Extract the (x, y) coordinate from the center of the cell holding the provided text.  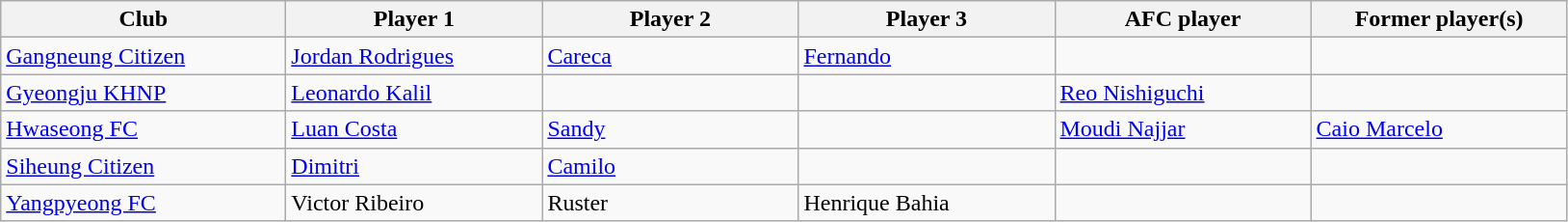
Player 2 (670, 19)
Former player(s) (1439, 19)
Victor Ribeiro (414, 203)
Player 3 (927, 19)
Reo Nishiguchi (1183, 93)
Dimitri (414, 166)
Fernando (927, 56)
Camilo (670, 166)
Careca (670, 56)
Moudi Najjar (1183, 129)
Gyeongju KHNP (144, 93)
Luan Costa (414, 129)
Henrique Bahia (927, 203)
Player 1 (414, 19)
Jordan Rodrigues (414, 56)
Gangneung Citizen (144, 56)
Hwaseong FC (144, 129)
Yangpyeong FC (144, 203)
Leonardo Kalil (414, 93)
Caio Marcelo (1439, 129)
Sandy (670, 129)
Club (144, 19)
Siheung Citizen (144, 166)
Ruster (670, 203)
AFC player (1183, 19)
